Return the (x, y) coordinate for the center point of the cell that contains the specified text.  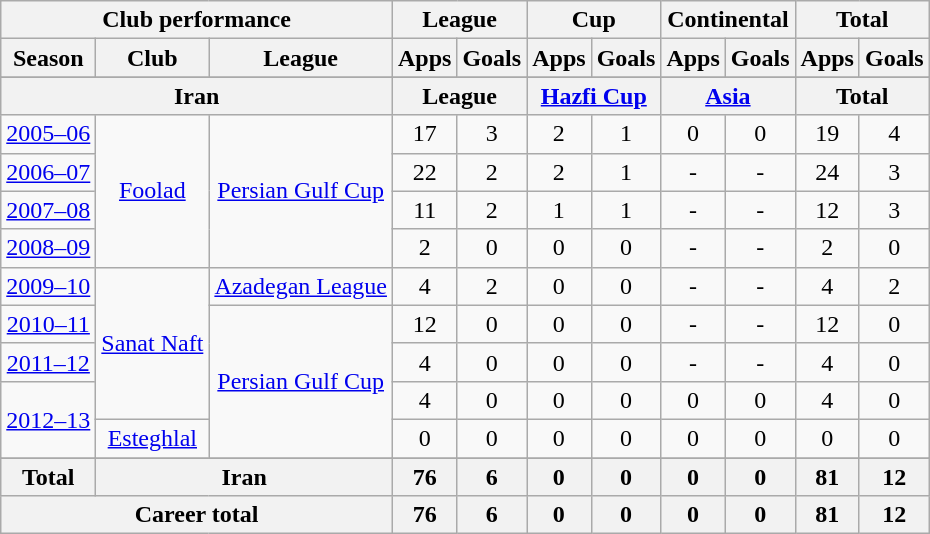
Foolad (152, 191)
2007–08 (48, 210)
Club (152, 58)
11 (424, 210)
Asia (728, 96)
Azadegan League (301, 286)
Hazfi Cup (594, 96)
Career total (197, 515)
2010–11 (48, 324)
17 (424, 134)
24 (827, 172)
Sanat Naft (152, 343)
2008–09 (48, 248)
Club performance (197, 20)
2005–06 (48, 134)
Continental (728, 20)
2011–12 (48, 362)
Cup (594, 20)
19 (827, 134)
2012–13 (48, 419)
2006–07 (48, 172)
Esteghlal (152, 438)
2009–10 (48, 286)
Season (48, 58)
22 (424, 172)
